Extract the (X, Y) coordinate from the center of the cell holding the provided text.  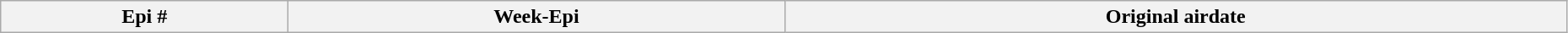
Week-Epi (536, 17)
Original airdate (1176, 17)
Epi # (145, 17)
